Return the (x, y) coordinate for the center point of the cell that contains the specified text.  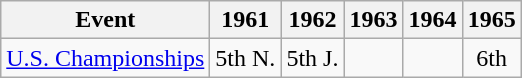
Event (106, 20)
1964 (432, 20)
1962 (312, 20)
6th (492, 58)
1961 (246, 20)
1965 (492, 20)
5th N. (246, 58)
U.S. Championships (106, 58)
5th J. (312, 58)
1963 (374, 20)
